Detect which cell encompasses the target text, then output its (X, Y) center coordinate. 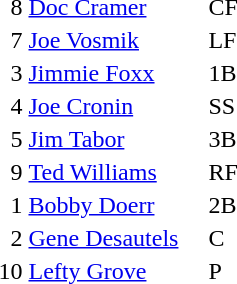
Joe Vosmik (116, 40)
Jimmie Foxx (116, 73)
Jim Tabor (116, 139)
Gene Desautels (116, 238)
Joe Cronin (116, 106)
Ted Williams (116, 172)
Bobby Doerr (116, 205)
